Detect which cell encompasses the target text, then output its (X, Y) center coordinate. 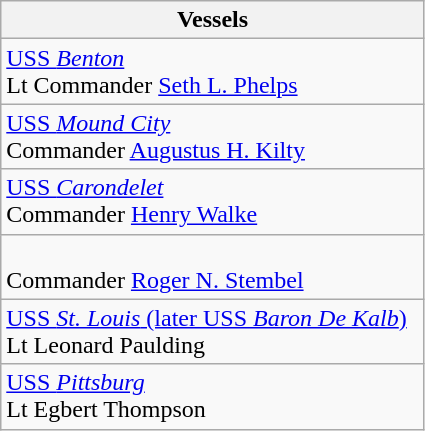
USS Benton Lt Commander Seth L. Phelps (213, 72)
USS Carondelet Commander Henry Walke (213, 202)
USS St. Louis (later USS Baron De Kalb) Lt Leonard Paulding (213, 332)
Commander Roger N. Stembel (213, 266)
USS Pittsburg Lt Egbert Thompson (213, 396)
Vessels (213, 20)
USS Mound City Commander Augustus H. Kilty (213, 136)
